Find where the given text appears and provide that cell's center as (x, y) coordinate. 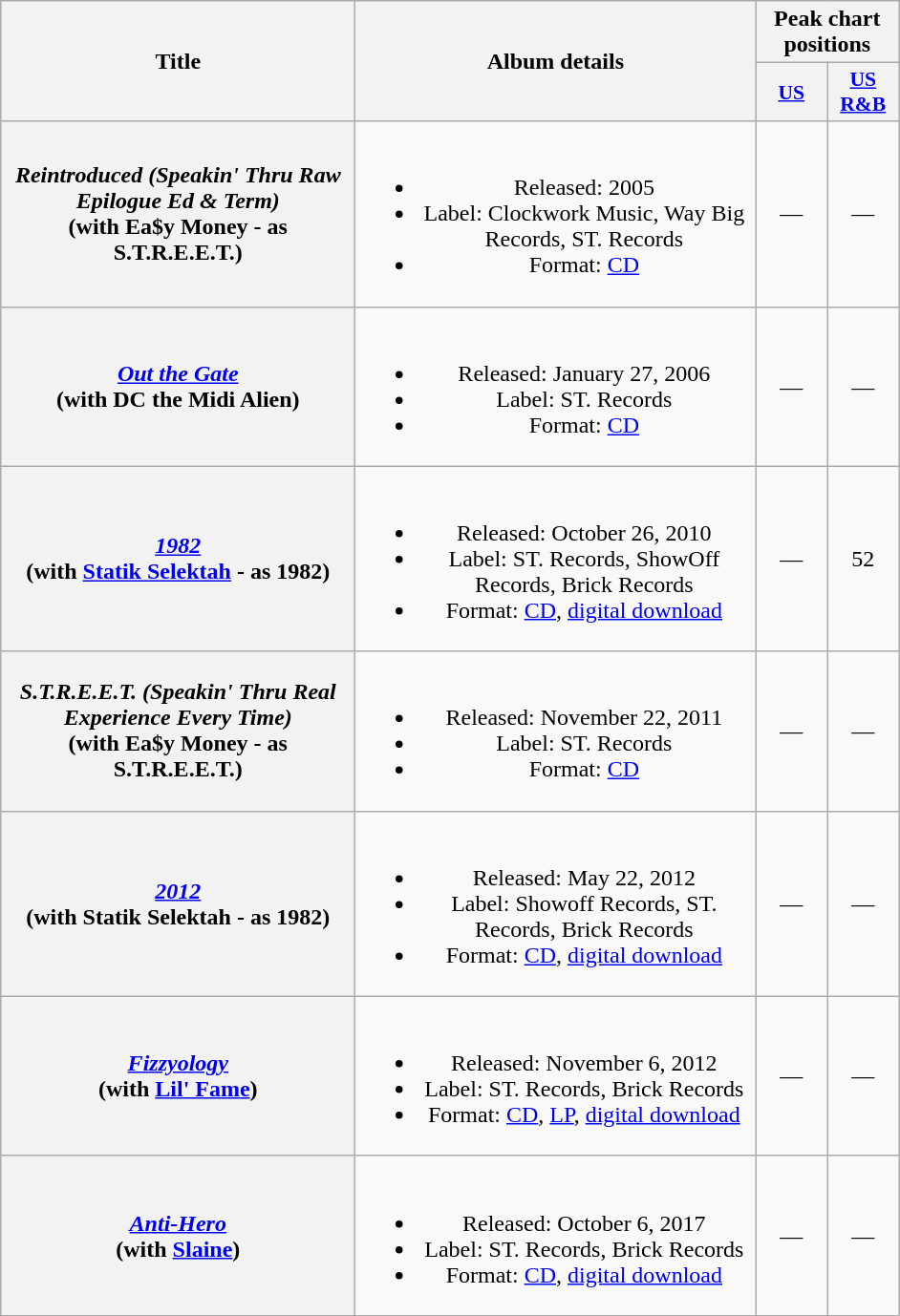
Released: November 22, 2011Label: ST. RecordsFormat: CD (556, 732)
Album details (556, 61)
Anti-Hero(with Slaine) (178, 1236)
Released: 2005Label: Clockwork Music, Way Big Records, ST. RecordsFormat: CD (556, 214)
Released: October 6, 2017Label: ST. Records, Brick RecordsFormat: CD, digital download (556, 1236)
Fizzyology(with Lil' Fame) (178, 1075)
US (791, 92)
Released: January 27, 2006Label: ST. RecordsFormat: CD (556, 386)
2012(with Statik Selektah - as 1982) (178, 903)
USR&B (864, 92)
Released: October 26, 2010Label: ST. Records, ShowOff Records, Brick RecordsFormat: CD, digital download (556, 559)
1982(with Statik Selektah - as 1982) (178, 559)
Reintroduced (Speakin' Thru Raw Epilogue Ed & Term)(with Ea$y Money - as S.T.R.E.E.T.) (178, 214)
Title (178, 61)
Peak chart positions (827, 32)
Released: November 6, 2012Label: ST. Records, Brick RecordsFormat: CD, LP, digital download (556, 1075)
S.T.R.E.E.T. (Speakin' Thru Real Experience Every Time)(with Ea$y Money - as S.T.R.E.E.T.) (178, 732)
Released: May 22, 2012Label: Showoff Records, ST. Records, Brick RecordsFormat: CD, digital download (556, 903)
Out the Gate(with DC the Midi Alien) (178, 386)
52 (864, 559)
